Find where the given text appears and provide that cell's center as [X, Y] coordinate. 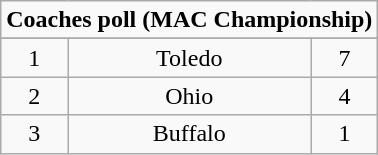
7 [344, 58]
Ohio [190, 96]
2 [34, 96]
Coaches poll (MAC Championship) [190, 20]
Toledo [190, 58]
3 [34, 134]
4 [344, 96]
Buffalo [190, 134]
